Scan for the cell matching the given text and deliver its (X, Y) coordinate at center. 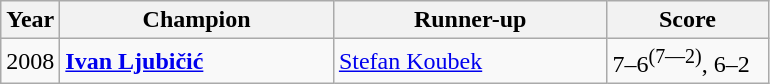
Ivan Ljubičić (197, 62)
2008 (30, 62)
Runner-up (470, 20)
Stefan Koubek (470, 62)
Score (688, 20)
Champion (197, 20)
7–6(7—2), 6–2 (688, 62)
Year (30, 20)
